Capture the cell that displays the provided text and extract its [x, y] central coordinate. 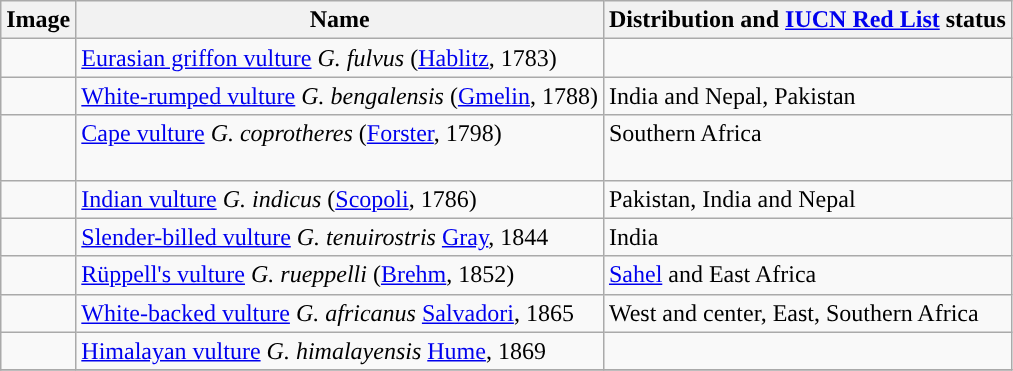
White-backed vulture G. africanus Salvadori, 1865 [340, 313]
India [807, 237]
Himalayan vulture G. himalayensis Hume, 1869 [340, 351]
Indian vulture G. indicus (Scopoli, 1786) [340, 199]
Name [340, 20]
White-rumped vulture G. bengalensis (Gmelin, 1788) [340, 96]
Southern Africa [807, 148]
Eurasian griffon vulture G. fulvus (Hablitz, 1783) [340, 58]
India and Nepal, Pakistan [807, 96]
West and center, East, Southern Africa [807, 313]
Slender-billed vulture G. tenuirostris Gray, 1844 [340, 237]
Cape vulture G. coprotheres (Forster, 1798) [340, 148]
Image [38, 20]
Distribution and IUCN Red List status [807, 20]
Rüppell's vulture G. rueppelli (Brehm, 1852) [340, 275]
Pakistan, India and Nepal [807, 199]
Sahel and East Africa [807, 275]
